From the cell containing the given text, extract its center point as (X, Y) coordinate. 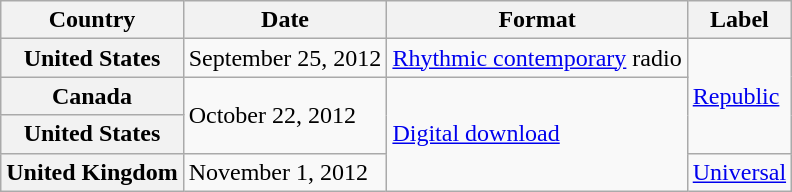
Date (285, 20)
Format (537, 20)
September 25, 2012 (285, 58)
Country (92, 20)
Universal (739, 172)
Rhythmic contemporary radio (537, 58)
United Kingdom (92, 172)
Republic (739, 96)
November 1, 2012 (285, 172)
Digital download (537, 134)
October 22, 2012 (285, 115)
Canada (92, 96)
Label (739, 20)
